Provide the (x, y) coordinate of the cell's center where the given text is located.  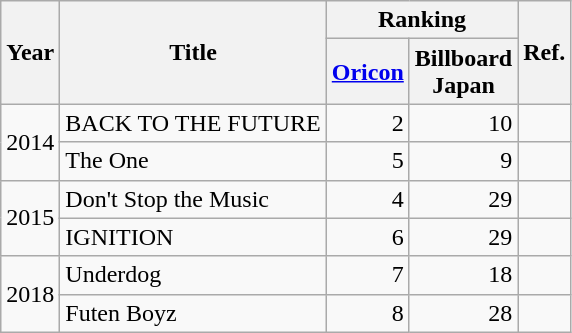
2018 (30, 294)
Futen Boyz (193, 313)
10 (463, 123)
2014 (30, 142)
The One (193, 161)
2015 (30, 218)
Year (30, 52)
18 (463, 275)
IGNITION (193, 237)
Ref. (544, 52)
4 (368, 199)
Underdog (193, 275)
6 (368, 237)
28 (463, 313)
7 (368, 275)
BACK TO THE FUTURE (193, 123)
2 (368, 123)
Ranking (422, 20)
Title (193, 52)
8 (368, 313)
Oricon (368, 72)
5 (368, 161)
Don't Stop the Music (193, 199)
BillboardJapan (463, 72)
9 (463, 161)
